Return the (X, Y) coordinate for the center point of the cell that contains the specified text.  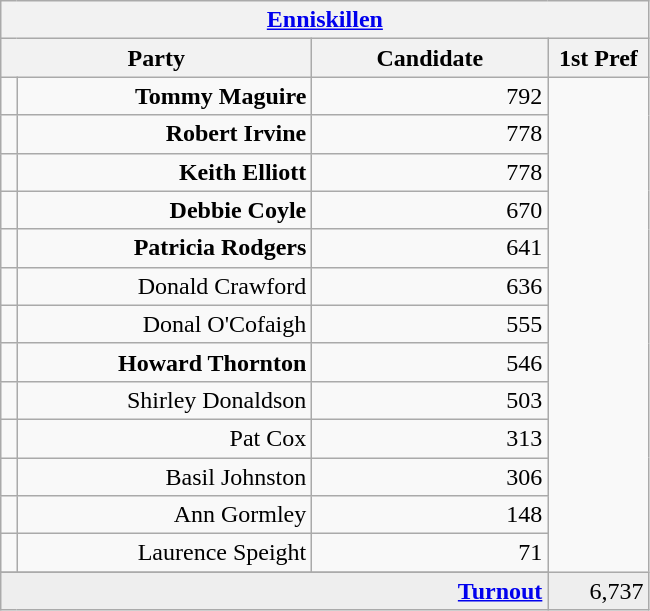
Laurence Speight (164, 553)
546 (430, 362)
Enniskillen (325, 20)
Keith Elliott (164, 172)
Party (156, 58)
Donald Crawford (164, 286)
Debbie Coyle (164, 210)
1st Pref (598, 58)
6,737 (598, 591)
555 (430, 324)
313 (430, 438)
Tommy Maguire (164, 96)
Pat Cox (164, 438)
Patricia Rodgers (164, 248)
Howard Thornton (164, 362)
670 (430, 210)
Basil Johnston (164, 477)
792 (430, 96)
Robert Irvine (164, 134)
Ann Gormley (164, 515)
148 (430, 515)
71 (430, 553)
306 (430, 477)
503 (430, 400)
Turnout (274, 591)
Candidate (430, 58)
641 (430, 248)
Donal O'Cofaigh (164, 324)
636 (430, 286)
Shirley Donaldson (164, 400)
